Find where the given text appears and provide that cell's center as [x, y] coordinate. 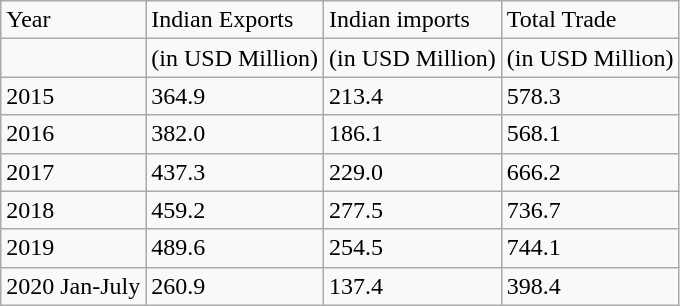
Year [74, 20]
489.6 [235, 248]
437.3 [235, 172]
186.1 [413, 134]
2019 [74, 248]
666.2 [590, 172]
459.2 [235, 210]
Indian imports [413, 20]
2015 [74, 96]
398.4 [590, 286]
277.5 [413, 210]
2016 [74, 134]
Indian Exports [235, 20]
254.5 [413, 248]
744.1 [590, 248]
137.4 [413, 286]
364.9 [235, 96]
213.4 [413, 96]
229.0 [413, 172]
568.1 [590, 134]
736.7 [590, 210]
2018 [74, 210]
Total Trade [590, 20]
260.9 [235, 286]
382.0 [235, 134]
2020 Jan-July [74, 286]
578.3 [590, 96]
2017 [74, 172]
